Find where the given text appears and provide that cell's center as (x, y) coordinate. 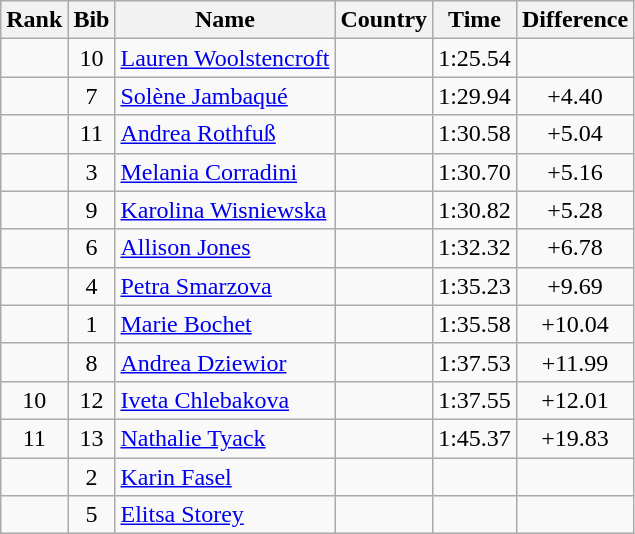
12 (92, 400)
Name (225, 20)
1:35.58 (475, 324)
3 (92, 172)
Nathalie Tyack (225, 438)
4 (92, 286)
Lauren Woolstencroft (225, 58)
+5.04 (574, 134)
1:30.82 (475, 210)
8 (92, 362)
7 (92, 96)
5 (92, 515)
Andrea Dziewior (225, 362)
1:35.23 (475, 286)
Karin Fasel (225, 477)
Iveta Chlebakova (225, 400)
+6.78 (574, 248)
9 (92, 210)
Country (384, 20)
+11.99 (574, 362)
1:25.54 (475, 58)
2 (92, 477)
1:32.32 (475, 248)
Rank (34, 20)
+4.40 (574, 96)
1:30.70 (475, 172)
Melania Corradini (225, 172)
+10.04 (574, 324)
1 (92, 324)
1:45.37 (475, 438)
+5.16 (574, 172)
Andrea Rothfuß (225, 134)
Difference (574, 20)
1:29.94 (475, 96)
Allison Jones (225, 248)
1:30.58 (475, 134)
Solène Jambaqué (225, 96)
6 (92, 248)
13 (92, 438)
Elitsa Storey (225, 515)
+5.28 (574, 210)
1:37.55 (475, 400)
Marie Bochet (225, 324)
Karolina Wisniewska (225, 210)
+19.83 (574, 438)
Time (475, 20)
Petra Smarzova (225, 286)
Bib (92, 20)
+9.69 (574, 286)
+12.01 (574, 400)
1:37.53 (475, 362)
